Output the (X, Y) coordinate of the center of the cell containing the given text.  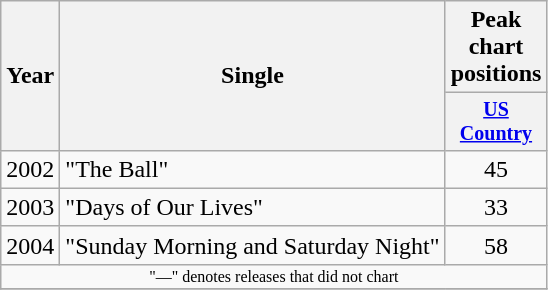
US Country (496, 122)
Single (252, 76)
45 (496, 169)
2004 (30, 245)
Year (30, 76)
"The Ball" (252, 169)
"Days of Our Lives" (252, 207)
2002 (30, 169)
Peak chart positions (496, 47)
33 (496, 207)
"—" denotes releases that did not chart (274, 276)
58 (496, 245)
"Sunday Morning and Saturday Night" (252, 245)
2003 (30, 207)
